Capture the cell that displays the provided text and extract its [x, y] central coordinate. 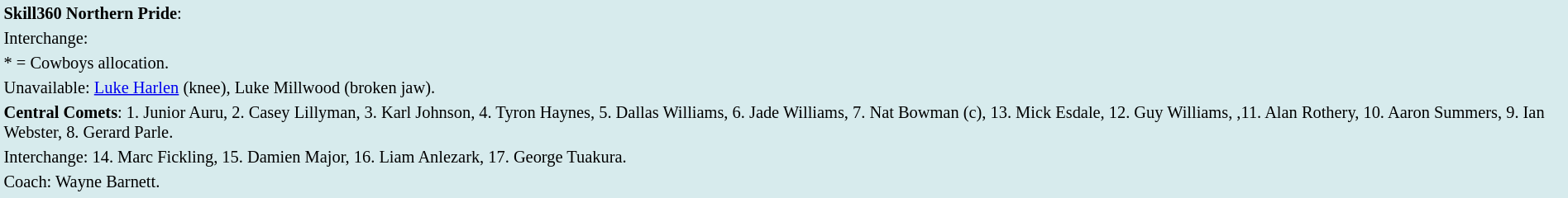
Interchange: [784, 38]
* = Cowboys allocation. [784, 63]
Skill360 Northern Pride: [784, 13]
Interchange: 14. Marc Fickling, 15. Damien Major, 16. Liam Anlezark, 17. George Tuakura. [784, 157]
Coach: Wayne Barnett. [784, 181]
Unavailable: Luke Harlen (knee), Luke Millwood (broken jaw). [784, 87]
